Detect which cell encompasses the target text, then output its [X, Y] center coordinate. 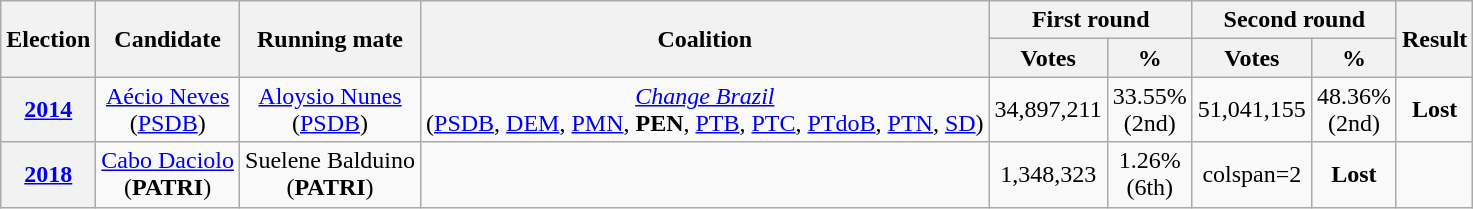
48.36%(2nd) [1354, 110]
1,348,323 [1048, 174]
Election [48, 39]
Candidate [168, 39]
Change Brazil(PSDB, DEM, PMN, PEN, PTB, PTC, PTdoB, PTN, SD) [706, 110]
2014 [48, 110]
Coalition [706, 39]
Second round [1294, 20]
Result [1434, 39]
34,897,211 [1048, 110]
Suelene Balduino(PATRI) [330, 174]
Running mate [330, 39]
colspan=2 [1252, 174]
First round [1090, 20]
1.26%(6th) [1150, 174]
51,041,155 [1252, 110]
Cabo Daciolo(PATRI) [168, 174]
2018 [48, 174]
33.55%(2nd) [1150, 110]
Aécio Neves(PSDB) [168, 110]
Aloysio Nunes(PSDB) [330, 110]
